Provide the [x, y] coordinate of the cell's center where the given text is located.  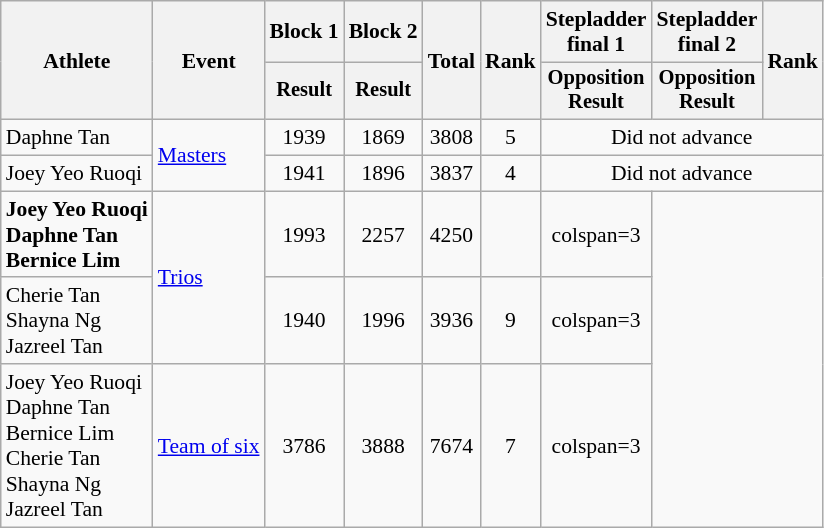
9 [510, 322]
7 [510, 446]
Cherie TanShayna NgJazreel Tan [77, 322]
1941 [304, 174]
2257 [384, 234]
3786 [304, 446]
1896 [384, 174]
Athlete [77, 60]
1940 [304, 322]
Team of six [209, 446]
Block 2 [384, 32]
Event [209, 60]
3808 [452, 138]
4250 [452, 234]
Total [452, 60]
3837 [452, 174]
3936 [452, 322]
Block 1 [304, 32]
1939 [304, 138]
Joey Yeo RuoqiDaphne TanBernice LimCherie TanShayna NgJazreel Tan [77, 446]
5 [510, 138]
1996 [384, 322]
Joey Yeo RuoqiDaphne TanBernice Lim [77, 234]
Stepladderfinal 1 [596, 32]
3888 [384, 446]
Trios [209, 278]
1993 [304, 234]
7674 [452, 446]
Stepladderfinal 2 [706, 32]
Joey Yeo Ruoqi [77, 174]
Daphne Tan [77, 138]
1869 [384, 138]
4 [510, 174]
Masters [209, 156]
